From the cell containing the given text, extract its center point as (x, y) coordinate. 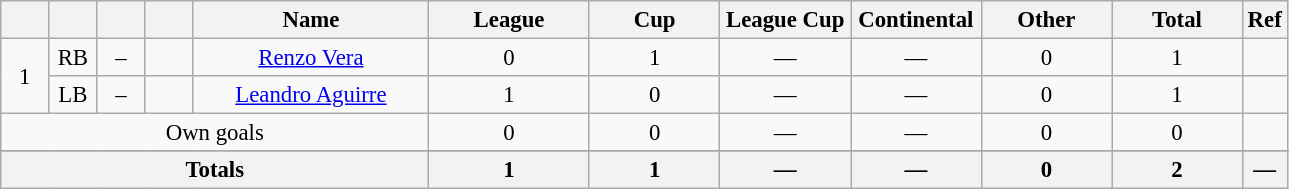
RB (73, 58)
Total (1178, 20)
LB (73, 95)
Renzo Vera (311, 58)
Leandro Aguirre (311, 95)
Ref (1264, 20)
Continental (916, 20)
Own goals (215, 133)
League Cup (786, 20)
Totals (215, 170)
League (510, 20)
2 (1178, 170)
Cup (654, 20)
Other (1046, 20)
Name (311, 20)
